Pinpoint the cell where the given text exists, returning its (x, y) midpoint coordinate. 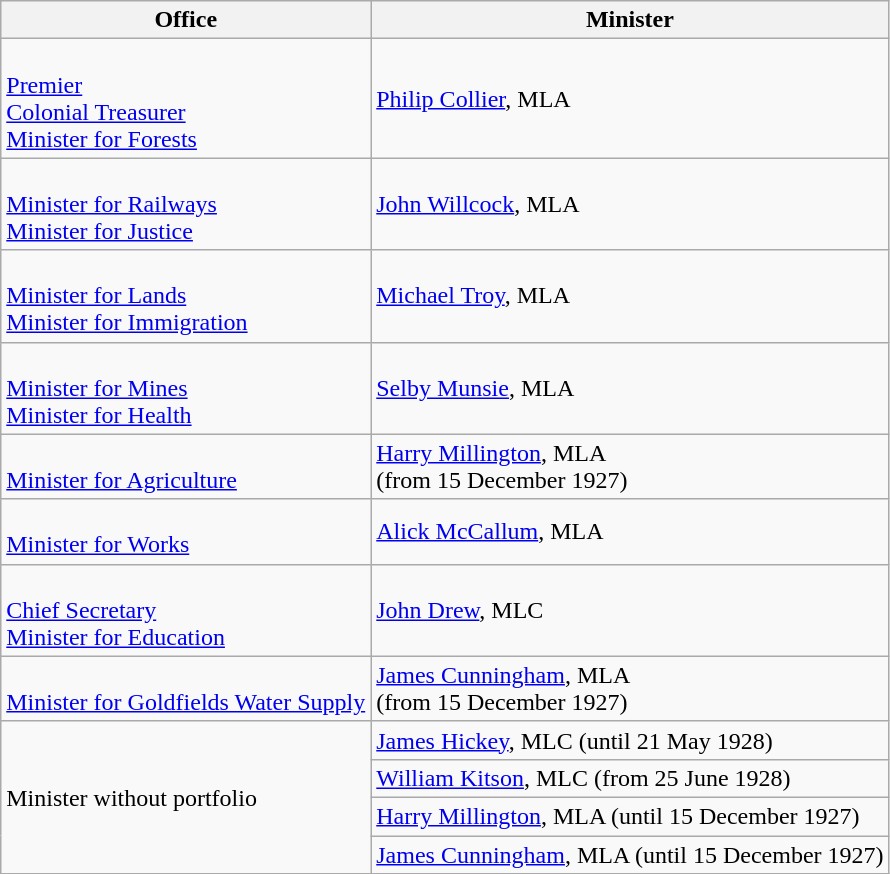
Harry Millington, MLA(from 15 December 1927) (630, 466)
Selby Munsie, MLA (630, 388)
Office (186, 20)
William Kitson, MLC (from 25 June 1928) (630, 778)
Minister for Agriculture (186, 466)
Chief Secretary Minister for Education (186, 610)
Minister for Works (186, 532)
Minister for Mines Minister for Health (186, 388)
John Drew, MLC (630, 610)
John Willcock, MLA (630, 204)
Minister (630, 20)
Harry Millington, MLA (until 15 December 1927) (630, 816)
Michael Troy, MLA (630, 296)
James Cunningham, MLA (until 15 December 1927) (630, 855)
Minister for Goldfields Water Supply (186, 688)
Minister for Lands Minister for Immigration (186, 296)
Alick McCallum, MLA (630, 532)
James Hickey, MLC (until 21 May 1928) (630, 740)
Premier Colonial Treasurer Minister for Forests (186, 98)
Minister for Railways Minister for Justice (186, 204)
James Cunningham, MLA(from 15 December 1927) (630, 688)
Philip Collier, MLA (630, 98)
Minister without portfolio (186, 797)
